Detect which cell encompasses the target text, then output its [X, Y] center coordinate. 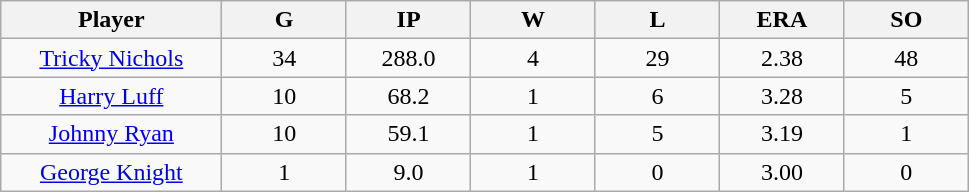
288.0 [408, 58]
George Knight [112, 172]
29 [657, 58]
W [533, 20]
SO [906, 20]
G [284, 20]
ERA [782, 20]
4 [533, 58]
Johnny Ryan [112, 134]
48 [906, 58]
3.00 [782, 172]
9.0 [408, 172]
Harry Luff [112, 96]
Player [112, 20]
59.1 [408, 134]
IP [408, 20]
3.28 [782, 96]
Tricky Nichols [112, 58]
68.2 [408, 96]
34 [284, 58]
3.19 [782, 134]
6 [657, 96]
2.38 [782, 58]
L [657, 20]
